Return (x, y) of the center of cell containing provided text 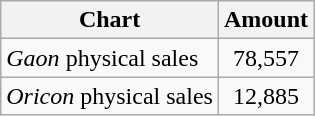
Chart (110, 20)
Amount (266, 20)
Gaon physical sales (110, 58)
12,885 (266, 96)
Oricon physical sales (110, 96)
78,557 (266, 58)
